Detect which cell encompasses the target text, then output its [X, Y] center coordinate. 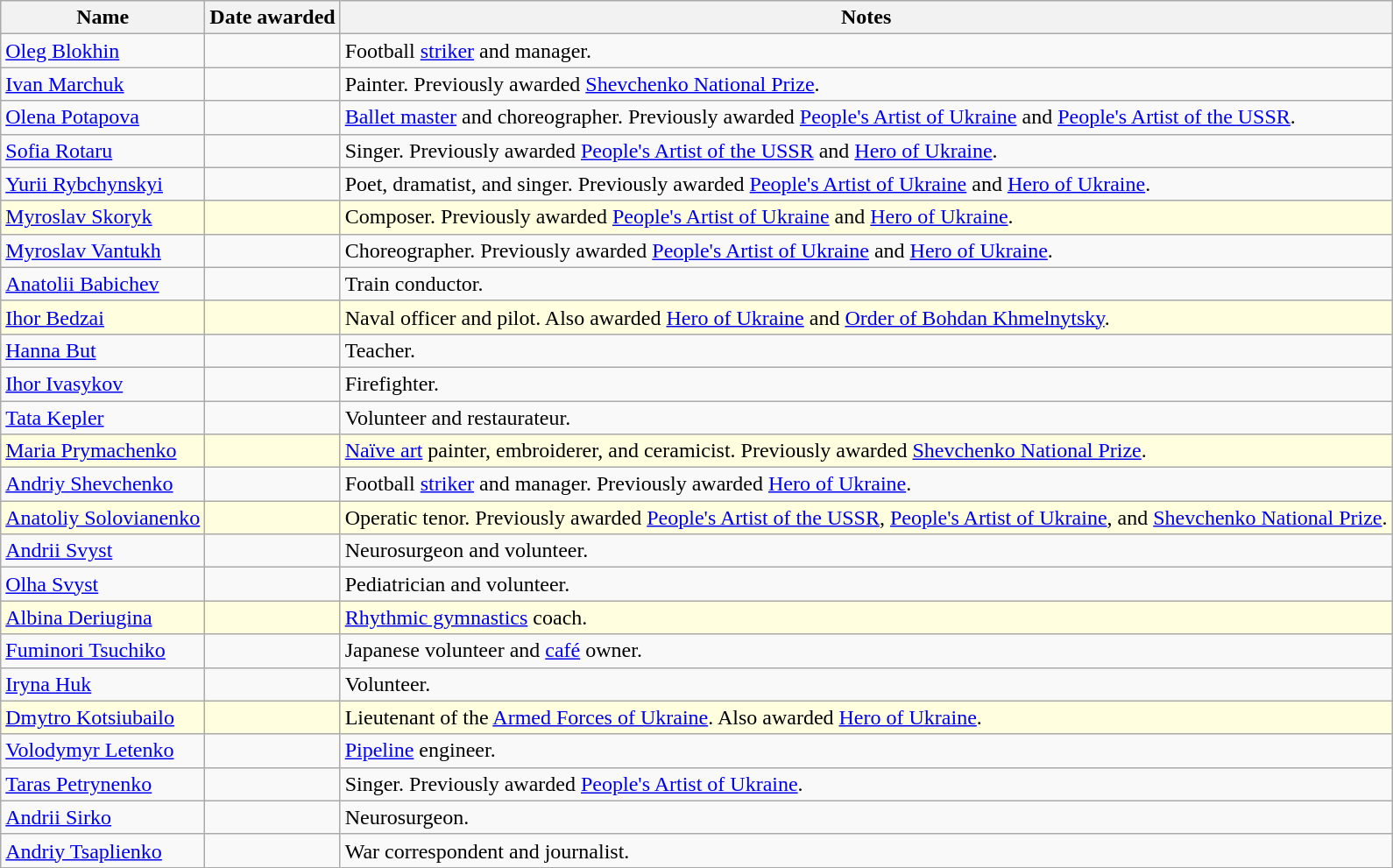
Painter. Previously awarded Shevchenko National Prize. [866, 84]
Singer. Previously awarded People's Artist of the USSR and Hero of Ukraine. [866, 151]
Albina Deriugina [103, 617]
Football striker and manager. Previously awarded Hero of Ukraine. [866, 484]
Name [103, 18]
Ihor Bedzai [103, 317]
Anatolii Babichev [103, 284]
Hanna But [103, 350]
Myroslav Vantukh [103, 251]
Fuminori Tsuchiko [103, 651]
Yurii Rybchynskyi [103, 184]
Notes [866, 18]
War correspondent and journalist. [866, 850]
Neurosurgeon and volunteer. [866, 551]
Olha Svyst [103, 584]
Football striker and manager. [866, 51]
Oleg Blokhin [103, 51]
Naval officer and pilot. Also awarded Hero of Ukraine and Order of Bohdan Khmelnytsky. [866, 317]
Date awarded [272, 18]
Operatic tenor. Previously awarded People's Artist of the USSR, People's Artist of Ukraine, and Shevchenko National Prize. [866, 518]
Maria Prymachenko [103, 451]
Ballet master and choreographer. Previously awarded People's Artist of Ukraine and People's Artist of the USSR. [866, 117]
Rhythmic gymnastics coach. [866, 617]
Iryna Huk [103, 684]
Japanese volunteer and café owner. [866, 651]
Taras Petrynenko [103, 784]
Poet, dramatist, and singer. Previously awarded People's Artist of Ukraine and Hero of Ukraine. [866, 184]
Myroslav Skoryk [103, 217]
Pipeline engineer. [866, 751]
Tata Kepler [103, 418]
Andriy Shevchenko [103, 484]
Andriy Tsaplienko [103, 850]
Lieutenant of the Armed Forces of Ukraine. Also awarded Hero of Ukraine. [866, 717]
Volunteer and restaurateur. [866, 418]
Dmytro Kotsiubailo [103, 717]
Ivan Marchuk [103, 84]
Teacher. [866, 350]
Choreographer. Previously awarded People's Artist of Ukraine and Hero of Ukraine. [866, 251]
Composer. Previously awarded People's Artist of Ukraine and Hero of Ukraine. [866, 217]
Naïve art painter, embroiderer, and ceramicist. Previously awarded Shevchenko National Prize. [866, 451]
Andrii Sirko [103, 817]
Ihor Ivasykov [103, 384]
Neurosurgeon. [866, 817]
Pediatrician and volunteer. [866, 584]
Andrii Svyst [103, 551]
Volunteer. [866, 684]
Sofia Rotaru [103, 151]
Olena Potapova [103, 117]
Singer. Previously awarded People's Artist of Ukraine. [866, 784]
Volodymyr Letenko [103, 751]
Firefighter. [866, 384]
Train conductor. [866, 284]
Anatoliy Solovianenko [103, 518]
